Return the [x, y] coordinate for the center point of the cell that contains the specified text.  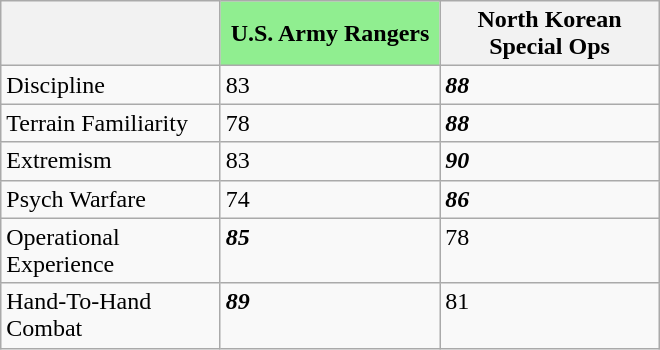
Operational Experience [110, 250]
90 [550, 161]
74 [330, 199]
Terrain Familiarity [110, 123]
85 [330, 250]
86 [550, 199]
North Korean Special Ops [550, 34]
Extremism [110, 161]
Psych Warfare [110, 199]
U.S. Army Rangers [330, 34]
Hand-To-Hand Combat [110, 316]
81 [550, 316]
89 [330, 316]
Discipline [110, 85]
